Return the [x, y] coordinate for the center point of the cell that contains the specified text.  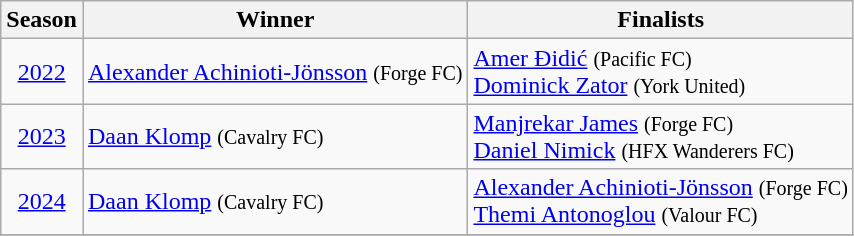
Alexander Achinioti-Jönsson (Forge FC) Themi Antonoglou (Valour FC) [660, 202]
Season [42, 20]
Alexander Achinioti-Jönsson (Forge FC) [274, 72]
Manjrekar James (Forge FC) Daniel Nimick (HFX Wanderers FC) [660, 136]
2023 [42, 136]
Finalists [660, 20]
2024 [42, 202]
2022 [42, 72]
Winner [274, 20]
Amer Đidić (Pacific FC) Dominick Zator (York United) [660, 72]
